Provide the (X, Y) coordinate of the cell's center where the given text is located.  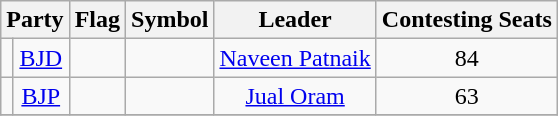
63 (466, 96)
Jual Oram (295, 96)
Symbol (170, 20)
84 (466, 58)
Leader (295, 20)
Contesting Seats (466, 20)
Naveen Patnaik (295, 58)
BJP (40, 96)
BJD (40, 58)
Party (35, 20)
Flag (97, 20)
